Identify which cell holds the provided text, then report its [X, Y] central coordinate. 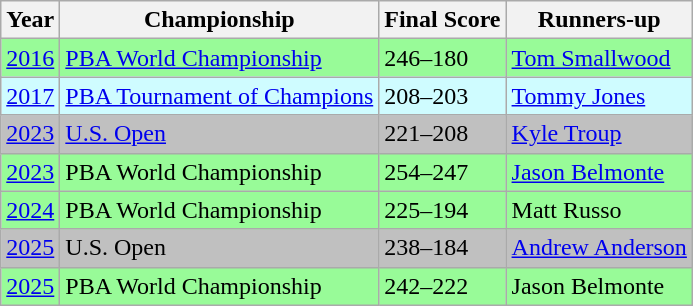
Tommy Jones [599, 96]
Year [30, 20]
Championship [220, 20]
2016 [30, 58]
254–247 [442, 172]
PBA Tournament of Champions [220, 96]
2024 [30, 210]
221–208 [442, 134]
Matt Russo [599, 210]
208–203 [442, 96]
Kyle Troup [599, 134]
Andrew Anderson [599, 248]
2017 [30, 96]
Final Score [442, 20]
Runners-up [599, 20]
Tom Smallwood [599, 58]
225–194 [442, 210]
238–184 [442, 248]
242–222 [442, 286]
246–180 [442, 58]
